For the text-containing cell, return its midpoint in (x, y) coordinate format. 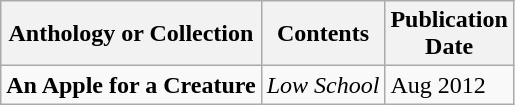
Anthology or Collection (131, 34)
Low School (323, 85)
Aug 2012 (449, 85)
An Apple for a Creature (131, 85)
Contents (323, 34)
PublicationDate (449, 34)
